Capture the cell that displays the provided text and extract its (x, y) central coordinate. 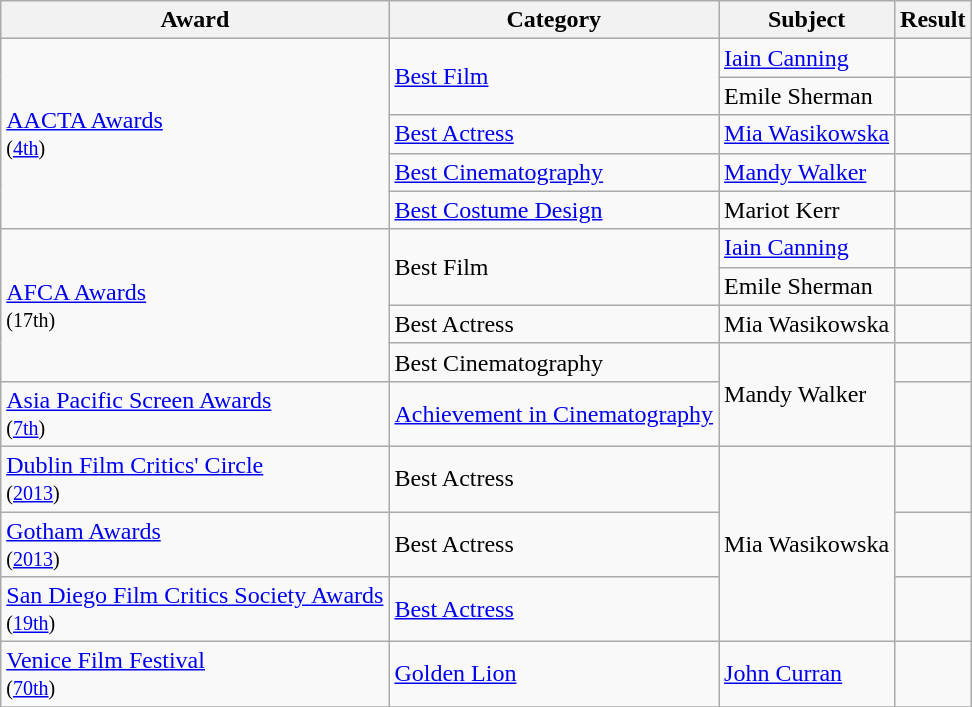
Award (195, 20)
Subject (807, 20)
San Diego Film Critics Society Awards(19th) (195, 610)
Mariot Kerr (807, 210)
Golden Lion (554, 674)
AFCA Awards(17th) (195, 305)
Venice Film Festival(70th) (195, 674)
Asia Pacific Screen Awards(7th) (195, 414)
Achievement in Cinematography (554, 414)
Gotham Awards(2013) (195, 544)
Dublin Film Critics' Circle(2013) (195, 478)
AACTA Awards(4th) (195, 134)
Best Costume Design (554, 210)
Category (554, 20)
John Curran (807, 674)
Result (933, 20)
